Find where the given text appears and provide that cell's center as [x, y] coordinate. 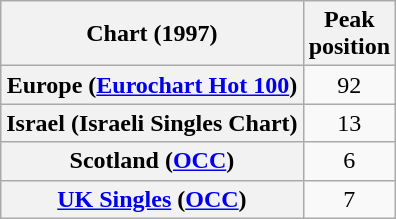
Israel (Israeli Singles Chart) [152, 123]
13 [349, 123]
UK Singles (OCC) [152, 199]
Chart (1997) [152, 34]
Scotland (OCC) [152, 161]
Peakposition [349, 34]
7 [349, 199]
6 [349, 161]
92 [349, 85]
Europe (Eurochart Hot 100) [152, 85]
